Detect which cell encompasses the target text, then output its [x, y] center coordinate. 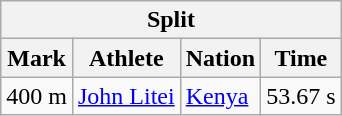
Nation [220, 58]
Time [301, 58]
400 m [37, 96]
Split [171, 20]
Mark [37, 58]
53.67 s [301, 96]
Athlete [126, 58]
John Litei [126, 96]
Kenya [220, 96]
